Find where the given text appears and provide that cell's center as (X, Y) coordinate. 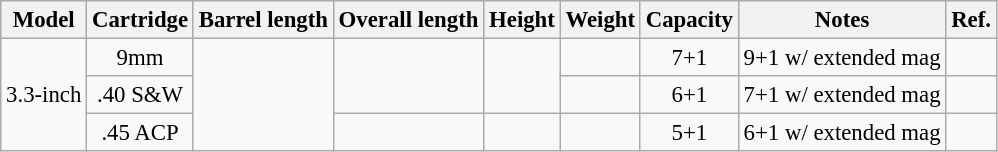
9+1 w/ extended mag (842, 58)
6+1 (689, 95)
Model (44, 20)
.40 S&W (140, 95)
5+1 (689, 133)
Barrel length (263, 20)
Capacity (689, 20)
.45 ACP (140, 133)
Weight (600, 20)
7+1 (689, 58)
Overall length (408, 20)
9mm (140, 58)
Cartridge (140, 20)
7+1 w/ extended mag (842, 95)
6+1 w/ extended mag (842, 133)
Notes (842, 20)
Ref. (971, 20)
3.3-inch (44, 96)
Height (522, 20)
